Capture the cell that displays the provided text and extract its (X, Y) central coordinate. 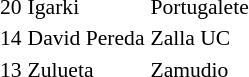
David Pereda (86, 38)
